From the cell containing the given text, extract its center point as [X, Y] coordinate. 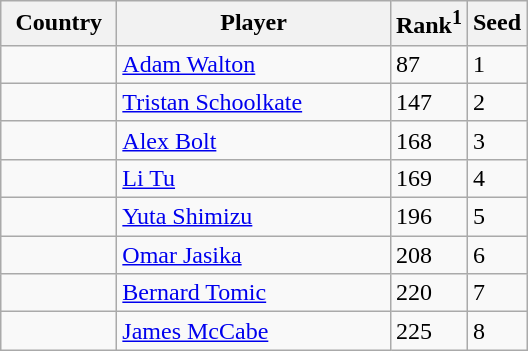
Rank1 [428, 24]
Omar Jasika [254, 255]
Adam Walton [254, 64]
220 [428, 293]
168 [428, 140]
Alex Bolt [254, 140]
1 [496, 64]
Yuta Shimizu [254, 217]
225 [428, 331]
Tristan Schoolkate [254, 102]
169 [428, 178]
147 [428, 102]
5 [496, 217]
Bernard Tomic [254, 293]
196 [428, 217]
Player [254, 24]
3 [496, 140]
87 [428, 64]
208 [428, 255]
2 [496, 102]
4 [496, 178]
James McCabe [254, 331]
6 [496, 255]
8 [496, 331]
Seed [496, 24]
7 [496, 293]
Li Tu [254, 178]
Country [59, 24]
